Determine the (x, y) coordinate at the center of the cell enclosing the given text.  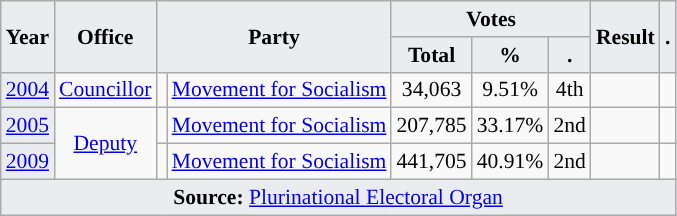
207,785 (431, 126)
33.17% (510, 126)
Office (105, 36)
Source: Plurinational Electoral Organ (338, 197)
34,063 (431, 90)
% (510, 55)
4th (570, 90)
2004 (28, 90)
40.91% (510, 162)
Party (274, 36)
Councillor (105, 90)
Total (431, 55)
Votes (491, 19)
9.51% (510, 90)
2009 (28, 162)
Result (626, 36)
441,705 (431, 162)
2005 (28, 126)
Year (28, 36)
Deputy (105, 144)
